Find where the given text appears and provide that cell's center as [x, y] coordinate. 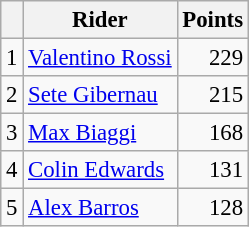
Max Biaggi [100, 133]
215 [212, 95]
4 [12, 170]
3 [12, 133]
5 [12, 208]
Sete Gibernau [100, 95]
128 [212, 208]
1 [12, 58]
229 [212, 58]
Rider [100, 20]
2 [12, 95]
Points [212, 20]
Valentino Rossi [100, 58]
131 [212, 170]
Colin Edwards [100, 170]
168 [212, 133]
Alex Barros [100, 208]
